Detect which cell encompasses the target text, then output its (X, Y) center coordinate. 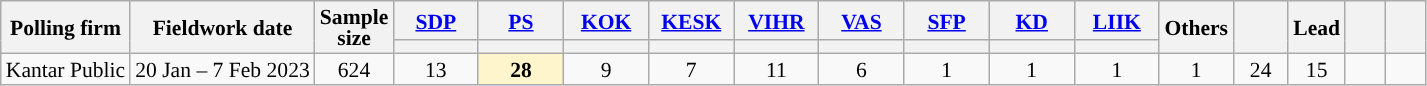
Polling firm (66, 27)
24 (1260, 68)
Lead (1316, 27)
9 (606, 68)
Samplesize (354, 27)
15 (1316, 68)
KD (1032, 20)
Others (1196, 27)
SDP (436, 20)
KOK (606, 20)
KESK (692, 20)
Fieldwork date (222, 27)
11 (776, 68)
LIIK (1116, 20)
PS (520, 20)
SFP (946, 20)
VAS (862, 20)
13 (436, 68)
28 (520, 68)
6 (862, 68)
Kantar Public (66, 68)
VIHR (776, 20)
624 (354, 68)
20 Jan – 7 Feb 2023 (222, 68)
7 (692, 68)
